Return (x, y) of the center of cell containing provided text 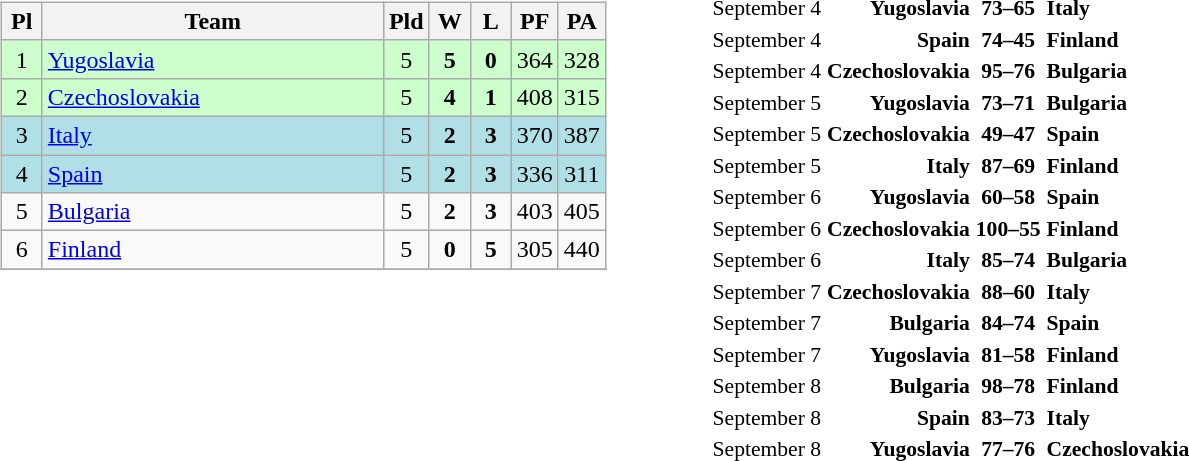
PF (534, 21)
95–76 (1008, 71)
6 (22, 250)
315 (582, 97)
88–60 (1008, 291)
73–71 (1008, 102)
387 (582, 135)
PA (582, 21)
405 (582, 212)
100–55 (1008, 228)
W (450, 21)
98–78 (1008, 386)
Team (212, 21)
84–74 (1008, 323)
85–74 (1008, 260)
Pl (22, 21)
440 (582, 250)
311 (582, 173)
370 (534, 135)
336 (534, 173)
328 (582, 59)
74–45 (1008, 39)
81–58 (1008, 354)
408 (534, 97)
83–73 (1008, 417)
403 (534, 212)
Finland (212, 250)
364 (534, 59)
49–47 (1008, 134)
Pld (406, 21)
60–58 (1008, 197)
L (490, 21)
87–69 (1008, 165)
305 (534, 250)
